Provide the (X, Y) coordinate of the cell's center where the given text is located.  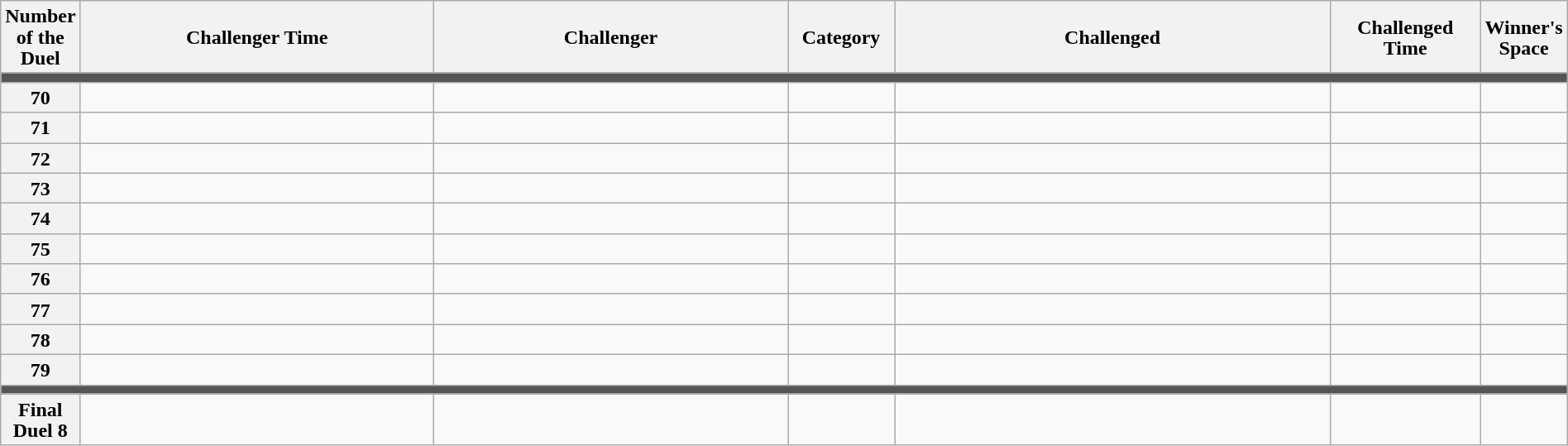
72 (41, 157)
Number of the Duel (41, 37)
Challenger (611, 37)
79 (41, 369)
Challenged Time (1406, 37)
Winner's Space (1523, 37)
73 (41, 189)
76 (41, 280)
74 (41, 218)
77 (41, 309)
Challenger Time (257, 37)
78 (41, 339)
Final Duel 8 (41, 420)
70 (41, 98)
71 (41, 127)
75 (41, 248)
Category (840, 37)
Challenged (1113, 37)
